For the text-containing cell, return its midpoint in (X, Y) coordinate format. 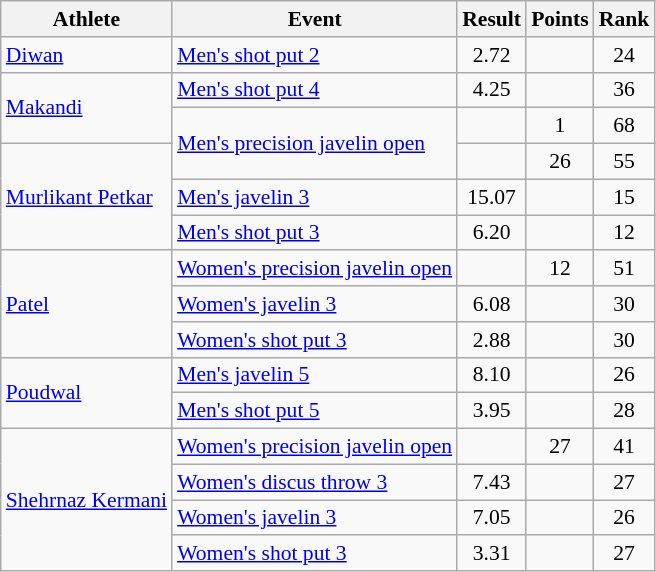
7.05 (492, 518)
Men's precision javelin open (314, 144)
3.95 (492, 411)
6.08 (492, 304)
Diwan (86, 55)
Makandi (86, 108)
Men's shot put 5 (314, 411)
8.10 (492, 375)
Event (314, 19)
41 (624, 447)
6.20 (492, 233)
Men's javelin 5 (314, 375)
15.07 (492, 197)
7.43 (492, 482)
51 (624, 269)
Women's discus throw 3 (314, 482)
28 (624, 411)
36 (624, 90)
1 (560, 126)
Result (492, 19)
Men's javelin 3 (314, 197)
15 (624, 197)
Shehrnaz Kermani (86, 500)
55 (624, 162)
2.72 (492, 55)
Murlikant Petkar (86, 198)
Men's shot put 2 (314, 55)
Points (560, 19)
3.31 (492, 554)
Poudwal (86, 392)
Men's shot put 3 (314, 233)
Athlete (86, 19)
2.88 (492, 340)
68 (624, 126)
Rank (624, 19)
24 (624, 55)
4.25 (492, 90)
Patel (86, 304)
Men's shot put 4 (314, 90)
